Find where the given text appears and provide that cell's center as (x, y) coordinate. 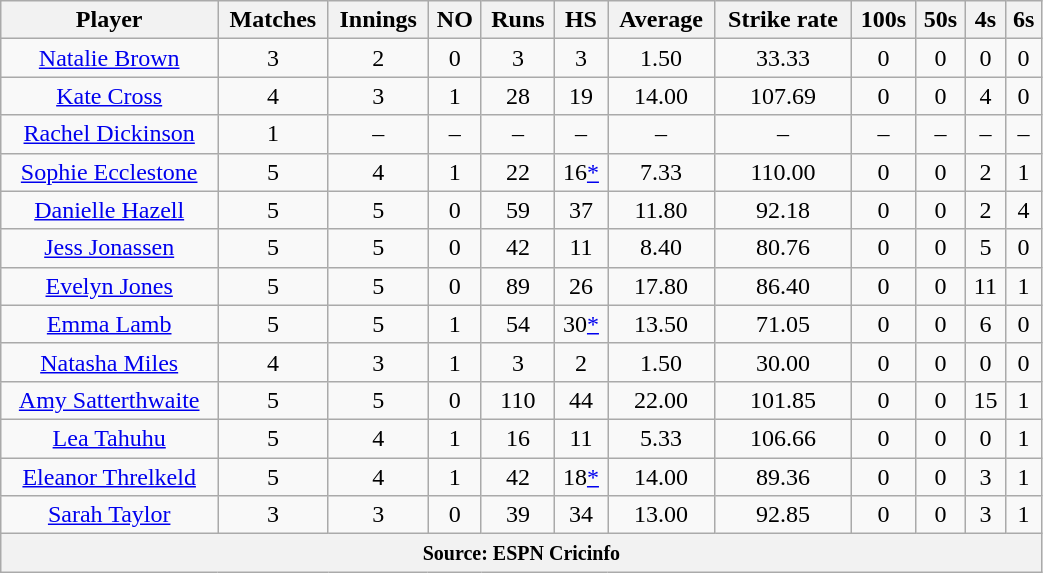
44 (580, 400)
26 (580, 286)
50s (940, 20)
71.05 (784, 324)
8.40 (662, 248)
59 (518, 210)
39 (518, 515)
11.80 (662, 210)
6 (986, 324)
Natalie Brown (110, 58)
7.33 (662, 172)
92.18 (784, 210)
34 (580, 515)
28 (518, 96)
Sarah Taylor (110, 515)
101.85 (784, 400)
Emma Lamb (110, 324)
Amy Satterthwaite (110, 400)
13.50 (662, 324)
Natasha Miles (110, 362)
Matches (274, 20)
Kate Cross (110, 96)
Average (662, 20)
Sophie Ecclestone (110, 172)
16* (580, 172)
107.69 (784, 96)
Danielle Hazell (110, 210)
30* (580, 324)
30.00 (784, 362)
22.00 (662, 400)
4s (986, 20)
19 (580, 96)
NO (454, 20)
100s (883, 20)
15 (986, 400)
Lea Tahuhu (110, 438)
86.40 (784, 286)
18* (580, 477)
89.36 (784, 477)
HS (580, 20)
110.00 (784, 172)
Rachel Dickinson (110, 134)
16 (518, 438)
Innings (378, 20)
37 (580, 210)
33.33 (784, 58)
Evelyn Jones (110, 286)
Runs (518, 20)
5.33 (662, 438)
Eleanor Threlkeld (110, 477)
6s (1024, 20)
Jess Jonassen (110, 248)
54 (518, 324)
110 (518, 400)
106.66 (784, 438)
80.76 (784, 248)
92.85 (784, 515)
Strike rate (784, 20)
Player (110, 20)
13.00 (662, 515)
22 (518, 172)
17.80 (662, 286)
Source: ESPN Cricinfo (522, 553)
89 (518, 286)
